For the text-containing cell, return its midpoint in [x, y] coordinate format. 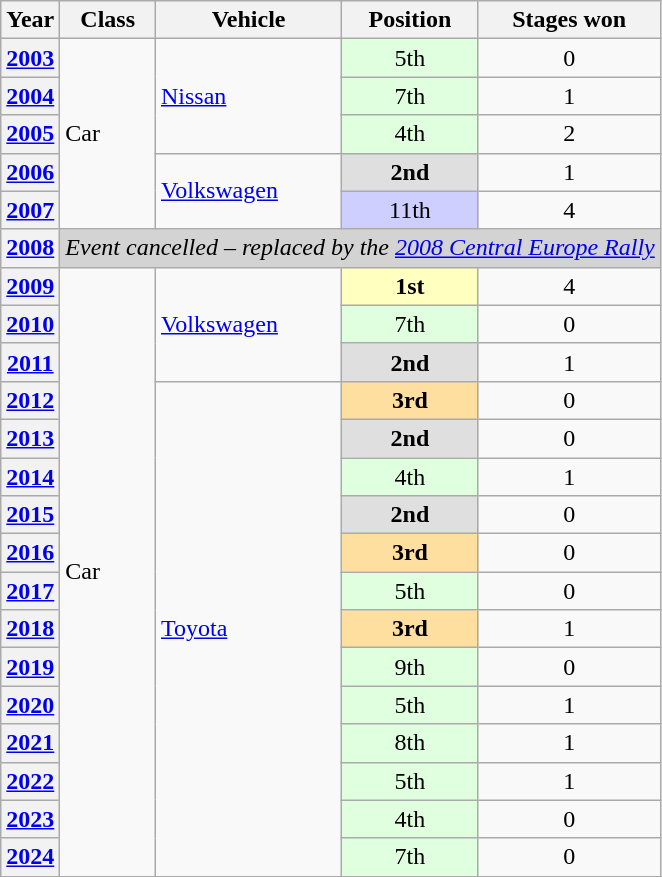
8th [410, 743]
2 [569, 134]
Vehicle [248, 20]
2004 [30, 96]
2016 [30, 553]
2006 [30, 172]
2013 [30, 438]
Position [410, 20]
2023 [30, 819]
9th [410, 667]
2017 [30, 591]
2015 [30, 515]
2020 [30, 705]
2022 [30, 781]
2010 [30, 324]
1st [410, 286]
Toyota [248, 628]
2019 [30, 667]
2007 [30, 210]
Event cancelled – replaced by the 2008 Central Europe Rally [360, 248]
2005 [30, 134]
2011 [30, 362]
2021 [30, 743]
2003 [30, 58]
2008 [30, 248]
2012 [30, 400]
2018 [30, 629]
Year [30, 20]
Class [108, 20]
2014 [30, 477]
2009 [30, 286]
11th [410, 210]
2024 [30, 857]
Nissan [248, 96]
Stages won [569, 20]
